Output the (x, y) coordinate of the center of the cell containing the given text.  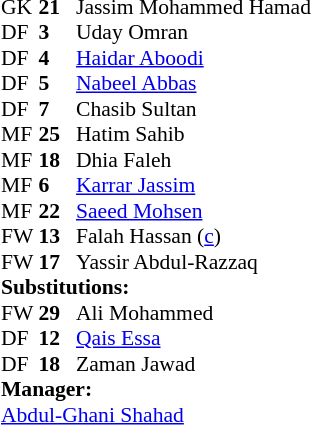
29 (57, 313)
Falah Hassan (c) (194, 237)
12 (57, 339)
Zaman Jawad (194, 364)
25 (57, 135)
6 (57, 185)
Haidar Aboodi (194, 58)
Saeed Mohsen (194, 211)
Dhia Faleh (194, 160)
Chasib Sultan (194, 109)
Uday Omran (194, 33)
22 (57, 211)
Manager: (156, 389)
Yassir Abdul-Razzaq (194, 262)
17 (57, 262)
Nabeel Abbas (194, 83)
3 (57, 33)
4 (57, 58)
Ali Mohammed (194, 313)
13 (57, 237)
5 (57, 83)
7 (57, 109)
Qais Essa (194, 339)
Hatim Sahib (194, 135)
Karrar Jassim (194, 185)
Substitutions: (156, 287)
